From the cell containing the given text, extract its center point as [X, Y] coordinate. 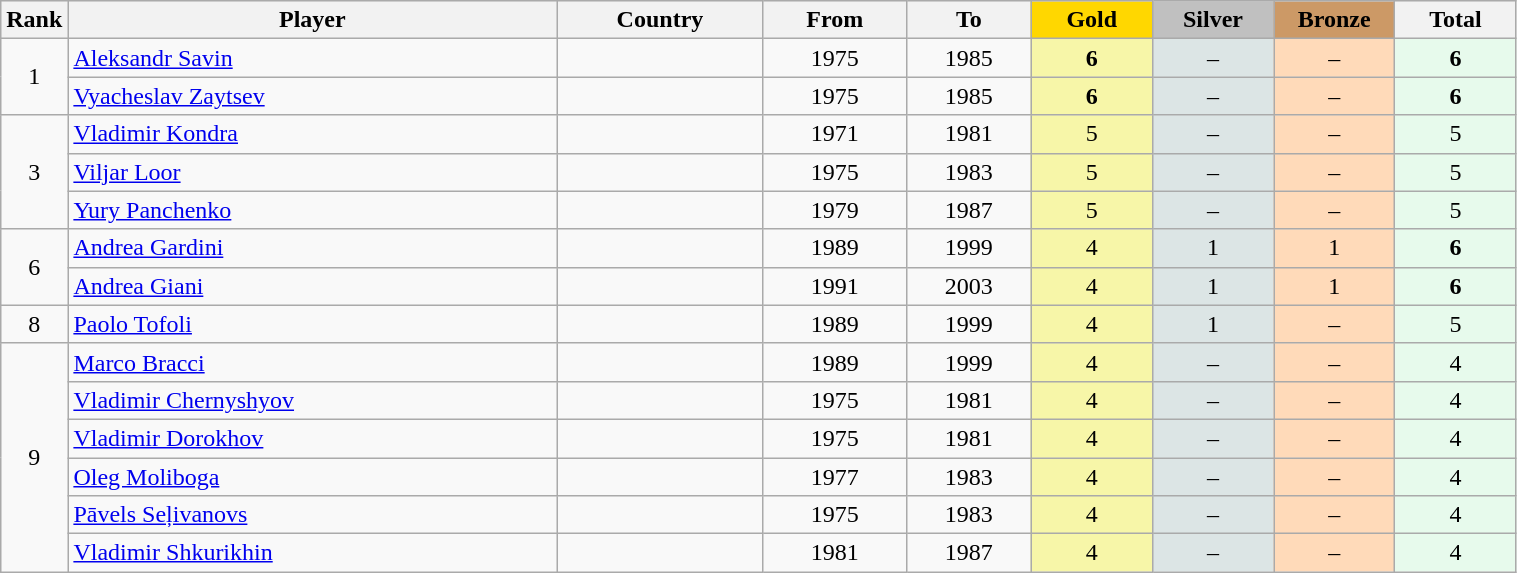
1977 [834, 477]
Yury Panchenko [312, 210]
Country [660, 20]
Viljar Loor [312, 172]
Vladimir Dorokhov [312, 438]
Pāvels Seļivanovs [312, 515]
Vladimir Kondra [312, 134]
Silver [1212, 20]
1991 [834, 286]
Rank [34, 20]
1979 [834, 210]
From [834, 20]
Vladimir Shkurikhin [312, 553]
Oleg Moliboga [312, 477]
To [968, 20]
Vyacheslav Zaytsev [312, 96]
Aleksandr Savin [312, 58]
Gold [1092, 20]
Paolo Tofoli [312, 324]
1971 [834, 134]
Player [312, 20]
Andrea Gardini [312, 248]
Andrea Giani [312, 286]
2003 [968, 286]
Bronze [1334, 20]
Total [1456, 20]
Vladimir Chernyshyov [312, 400]
3 [34, 172]
Marco Bracci [312, 362]
9 [34, 457]
8 [34, 324]
